Scan for the cell matching the given text and deliver its [x, y] coordinate at center. 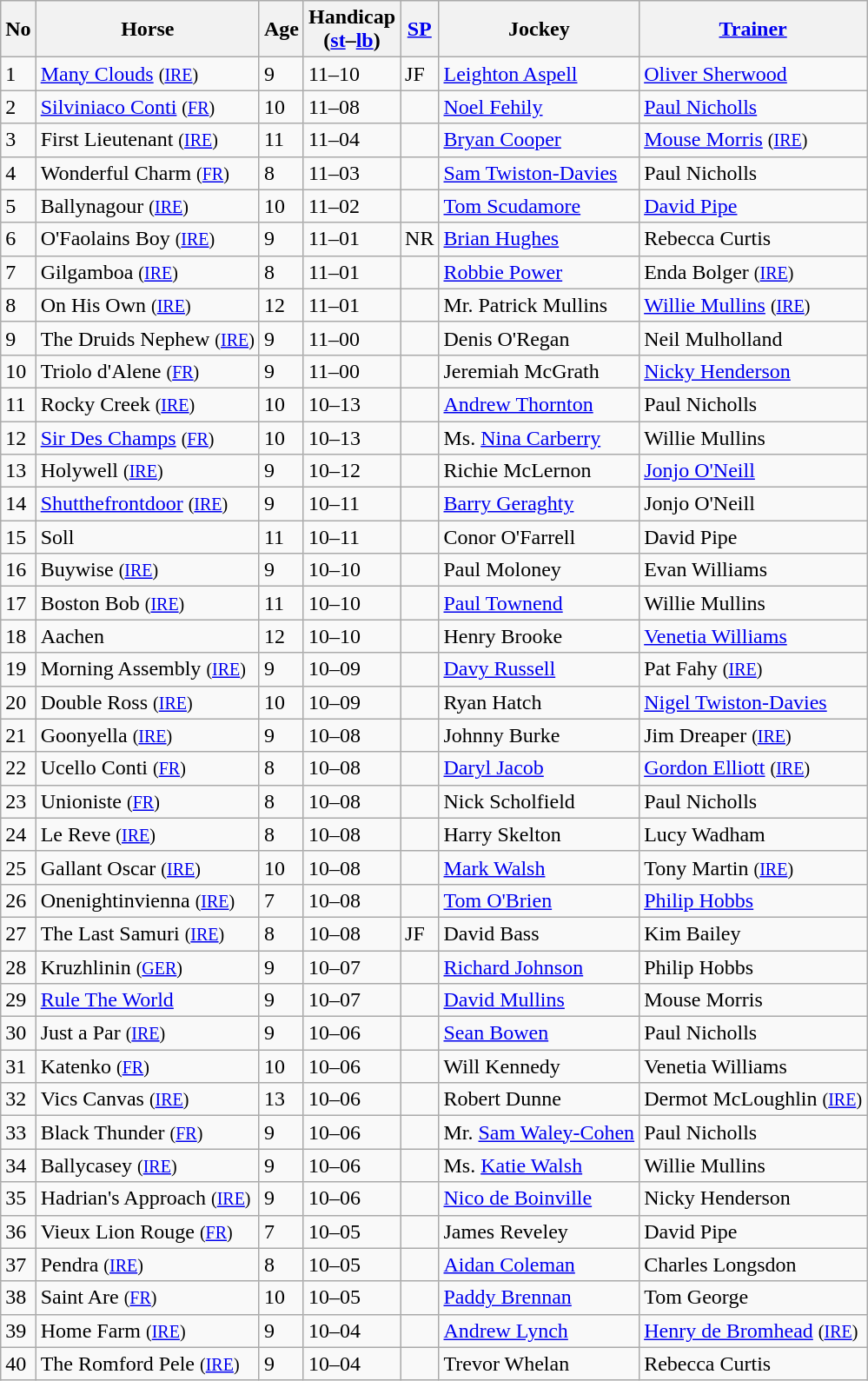
18 [18, 636]
Just a Par (IRE) [148, 1033]
Noel Fehily [539, 107]
Lucy Wadham [753, 834]
Buywise (IRE) [148, 570]
Nico de Boinville [539, 1198]
11–04 [351, 140]
16 [18, 570]
37 [18, 1265]
Mouse Morris (IRE) [753, 140]
Ms. Katie Walsh [539, 1165]
James Reveley [539, 1232]
14 [18, 504]
Richie McLernon [539, 471]
David Bass [539, 933]
Goonyella (IRE) [148, 735]
Davy Russell [539, 669]
Ballynagour (IRE) [148, 206]
31 [18, 1066]
Nick Scholfield [539, 801]
Rocky Creek (IRE) [148, 404]
Sir Des Champs (FR) [148, 437]
Oliver Sherwood [753, 74]
Ryan Hatch [539, 702]
10–12 [351, 471]
3 [18, 140]
Harry Skelton [539, 834]
Tom George [753, 1298]
15 [18, 537]
Many Clouds (IRE) [148, 74]
Horse [148, 30]
Willie Mullins (IRE) [753, 305]
Mark Walsh [539, 867]
Aachen [148, 636]
4 [18, 173]
Gordon Elliott (IRE) [753, 768]
5 [18, 206]
Shutthefrontdoor (IRE) [148, 504]
On His Own (IRE) [148, 305]
23 [18, 801]
Dermot McLoughlin (IRE) [753, 1099]
Enda Bolger (IRE) [753, 272]
Brian Hughes [539, 239]
SP [420, 30]
Vieux Lion Rouge (FR) [148, 1232]
26 [18, 900]
Henry de Bromhead (IRE) [753, 1331]
The Romford Pele (IRE) [148, 1364]
Richard Johnson [539, 967]
Jockey [539, 30]
17 [18, 603]
Le Reve (IRE) [148, 834]
27 [18, 933]
Henry Brooke [539, 636]
Unioniste (FR) [148, 801]
Silviniaco Conti (FR) [148, 107]
25 [18, 867]
Nigel Twiston-Davies [753, 702]
The Druids Nephew (IRE) [148, 338]
28 [18, 967]
30 [18, 1033]
38 [18, 1298]
Soll [148, 537]
Gallant Oscar (IRE) [148, 867]
19 [18, 669]
Daryl Jacob [539, 768]
Wonderful Charm (FR) [148, 173]
Ms. Nina Carberry [539, 437]
Jim Dreaper (IRE) [753, 735]
Holywell (IRE) [148, 471]
Andrew Thornton [539, 404]
32 [18, 1099]
Evan Williams [753, 570]
Trevor Whelan [539, 1364]
Leighton Aspell [539, 74]
24 [18, 834]
Onenightinvienna (IRE) [148, 900]
11–10 [351, 74]
Rule The World [148, 1000]
Pat Fahy (IRE) [753, 669]
Trainer [753, 30]
Sam Twiston-Davies [539, 173]
O'Faolains Boy (IRE) [148, 239]
6 [18, 239]
First Lieutenant (IRE) [148, 140]
33 [18, 1132]
Age [282, 30]
Triolo d'Alene (FR) [148, 371]
11–02 [351, 206]
Black Thunder (FR) [148, 1132]
Charles Longsdon [753, 1265]
No [18, 30]
34 [18, 1165]
Denis O'Regan [539, 338]
Pendra (IRE) [148, 1265]
The Last Samuri (IRE) [148, 933]
Tom O'Brien [539, 900]
Mr. Patrick Mullins [539, 305]
Paul Townend [539, 603]
29 [18, 1000]
Katenko (FR) [148, 1066]
35 [18, 1198]
Home Farm (IRE) [148, 1331]
Morning Assembly (IRE) [148, 669]
Ucello Conti (FR) [148, 768]
Hadrian's Approach (IRE) [148, 1198]
Tony Martin (IRE) [753, 867]
Robert Dunne [539, 1099]
21 [18, 735]
36 [18, 1232]
Paul Moloney [539, 570]
Kim Bailey [753, 933]
Double Ross (IRE) [148, 702]
Handicap(st–lb) [351, 30]
2 [18, 107]
11–03 [351, 173]
Jeremiah McGrath [539, 371]
Tom Scudamore [539, 206]
22 [18, 768]
1 [18, 74]
David Mullins [539, 1000]
Barry Geraghty [539, 504]
11–08 [351, 107]
39 [18, 1331]
Johnny Burke [539, 735]
Sean Bowen [539, 1033]
Saint Are (FR) [148, 1298]
Paddy Brennan [539, 1298]
Ballycasey (IRE) [148, 1165]
Aidan Coleman [539, 1265]
Gilgamboa (IRE) [148, 272]
40 [18, 1364]
Boston Bob (IRE) [148, 603]
Mr. Sam Waley-Cohen [539, 1132]
Mouse Morris [753, 1000]
Neil Mulholland [753, 338]
Bryan Cooper [539, 140]
NR [420, 239]
Conor O'Farrell [539, 537]
Will Kennedy [539, 1066]
Andrew Lynch [539, 1331]
Vics Canvas (IRE) [148, 1099]
Robbie Power [539, 272]
20 [18, 702]
Kruzhlinin (GER) [148, 967]
